Output the (x, y) coordinate of the center of the cell containing the given text.  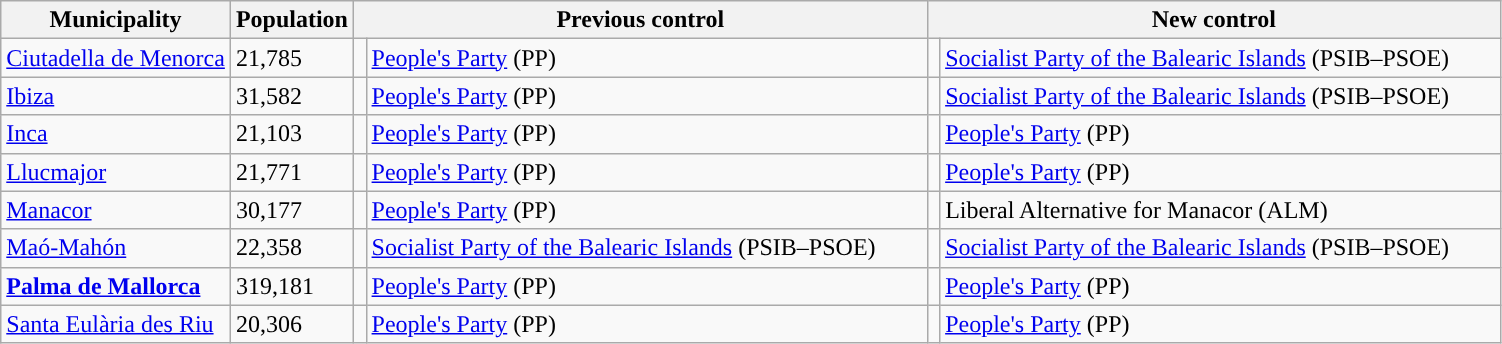
Santa Eulària des Riu (116, 324)
Maó-Mahón (116, 248)
Llucmajor (116, 172)
Previous control (640, 20)
Palma de Mallorca (116, 286)
31,582 (292, 96)
Population (292, 20)
Manacor (116, 210)
22,358 (292, 248)
20,306 (292, 324)
21,103 (292, 134)
21,785 (292, 58)
21,771 (292, 172)
Municipality (116, 20)
30,177 (292, 210)
Inca (116, 134)
Ciutadella de Menorca (116, 58)
New control (1214, 20)
Liberal Alternative for Manacor (ALM) (1220, 210)
319,181 (292, 286)
Ibiza (116, 96)
